Detect which cell encompasses the target text, then output its (X, Y) center coordinate. 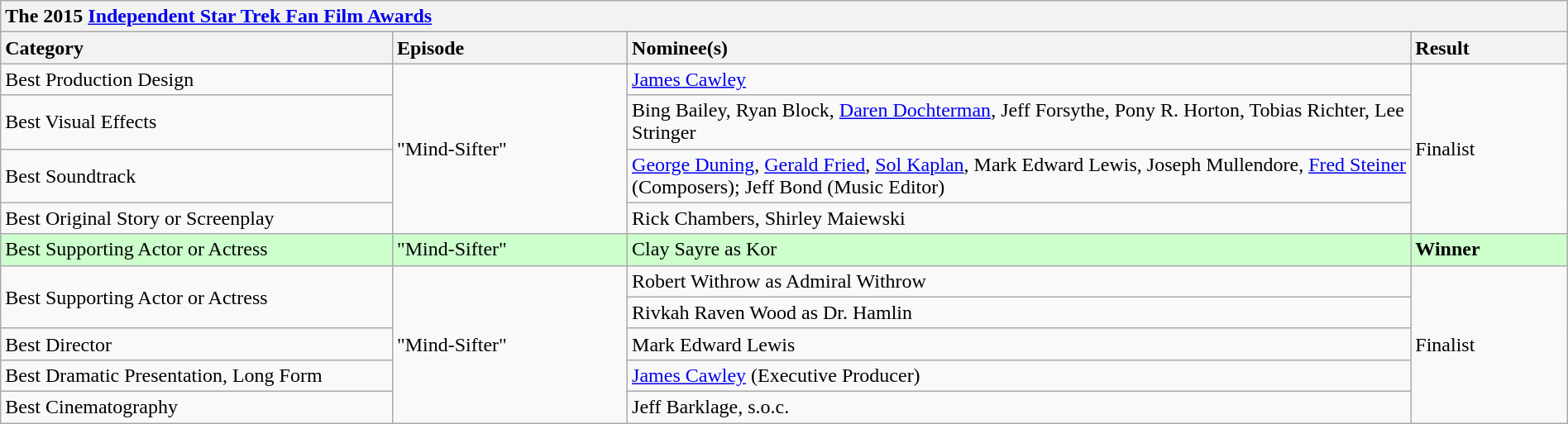
Mark Edward Lewis (1019, 344)
Robert Withrow as Admiral Withrow (1019, 281)
Best Visual Effects (197, 122)
Best Dramatic Presentation, Long Form (197, 375)
Best Soundtrack (197, 175)
Jeff Barklage, s.o.c. (1019, 407)
Best Production Design (197, 79)
Best Cinematography (197, 407)
Winner (1489, 250)
Best Original Story or Screenplay (197, 218)
Clay Sayre as Kor (1019, 250)
James Cawley (1019, 79)
Episode (509, 48)
Nominee(s) (1019, 48)
Category (197, 48)
Rivkah Raven Wood as Dr. Hamlin (1019, 312)
James Cawley (Executive Producer) (1019, 375)
Result (1489, 48)
Bing Bailey, Ryan Block, Daren Dochterman, Jeff Forsythe, Pony R. Horton, Tobias Richter, Lee Stringer (1019, 122)
Best Director (197, 344)
George Duning, Gerald Fried, Sol Kaplan, Mark Edward Lewis, Joseph Mullendore, Fred Steiner (Composers); Jeff Bond (Music Editor) (1019, 175)
Rick Chambers, Shirley Maiewski (1019, 218)
The 2015 Independent Star Trek Fan Film Awards (784, 17)
